Provide the [x, y] coordinate of the cell's center where the given text is located.  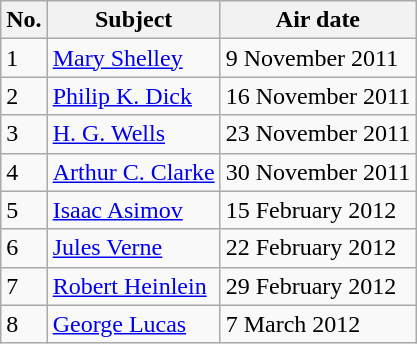
23 November 2011 [318, 134]
7 March 2012 [318, 324]
5 [24, 210]
6 [24, 248]
Subject [134, 20]
8 [24, 324]
15 February 2012 [318, 210]
2 [24, 96]
Mary Shelley [134, 58]
Arthur C. Clarke [134, 172]
7 [24, 286]
Isaac Asimov [134, 210]
9 November 2011 [318, 58]
H. G. Wells [134, 134]
29 February 2012 [318, 286]
George Lucas [134, 324]
Air date [318, 20]
22 February 2012 [318, 248]
3 [24, 134]
30 November 2011 [318, 172]
16 November 2011 [318, 96]
1 [24, 58]
No. [24, 20]
Jules Verne [134, 248]
Philip K. Dick [134, 96]
Robert Heinlein [134, 286]
4 [24, 172]
